Scan for the cell matching the given text and deliver its [x, y] coordinate at center. 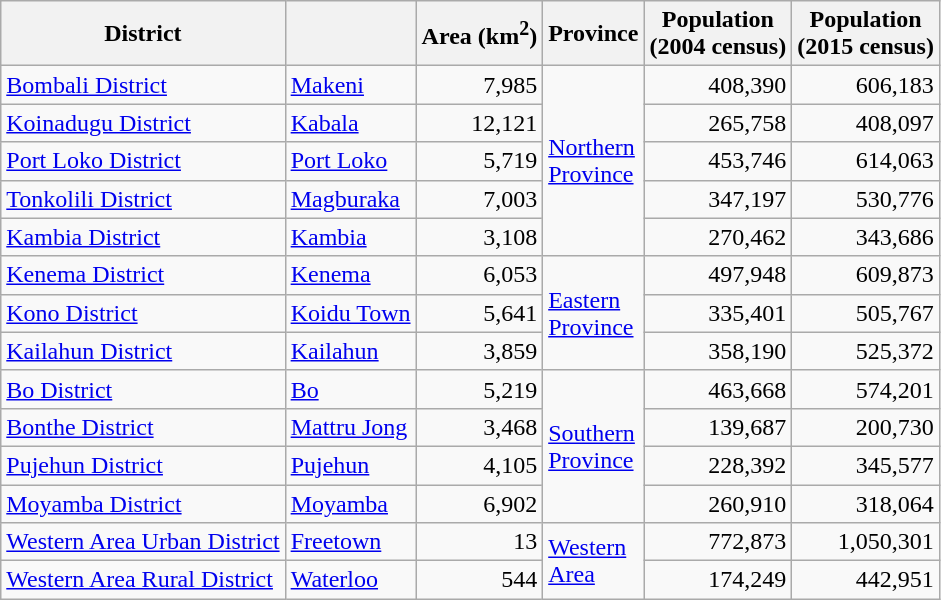
Waterloo [350, 580]
6,053 [480, 275]
442,951 [866, 580]
260,910 [718, 503]
Bo [350, 389]
Kenema [350, 275]
Koidu Town [350, 313]
453,746 [718, 161]
Bonthe District [143, 427]
Western Area Urban District [143, 542]
Kabala [350, 123]
228,392 [718, 465]
Area (km2) [480, 34]
606,183 [866, 85]
Kailahun [350, 351]
Tonkolili District [143, 199]
525,372 [866, 351]
Mattru Jong [350, 427]
358,190 [718, 351]
Makeni [350, 85]
District [143, 34]
505,767 [866, 313]
13 [480, 542]
Moyamba District [143, 503]
Bombali District [143, 85]
Northern Province [594, 161]
7,985 [480, 85]
Population (2004 census) [718, 34]
Kenema District [143, 275]
Moyamba [350, 503]
Port Loko District [143, 161]
265,758 [718, 123]
Magburaka [350, 199]
4,105 [480, 465]
Kambia [350, 237]
139,687 [718, 427]
347,197 [718, 199]
Pujehun District [143, 465]
5,719 [480, 161]
Kambia District [143, 237]
Bo District [143, 389]
Kailahun District [143, 351]
614,063 [866, 161]
270,462 [718, 237]
772,873 [718, 542]
Southern Province [594, 446]
Pujehun [350, 465]
3,859 [480, 351]
1,050,301 [866, 542]
609,873 [866, 275]
200,730 [866, 427]
343,686 [866, 237]
408,097 [866, 123]
7,003 [480, 199]
3,108 [480, 237]
408,390 [718, 85]
Western Area [594, 561]
463,668 [718, 389]
Eastern Province [594, 313]
318,064 [866, 503]
345,577 [866, 465]
Freetown [350, 542]
574,201 [866, 389]
6,902 [480, 503]
Province [594, 34]
544 [480, 580]
3,468 [480, 427]
335,401 [718, 313]
174,249 [718, 580]
12,121 [480, 123]
5,219 [480, 389]
Koinadugu District [143, 123]
Western Area Rural District [143, 580]
Kono District [143, 313]
Port Loko [350, 161]
530,776 [866, 199]
Population (2015 census) [866, 34]
497,948 [718, 275]
5,641 [480, 313]
